Find where the given text appears and provide that cell's center as [x, y] coordinate. 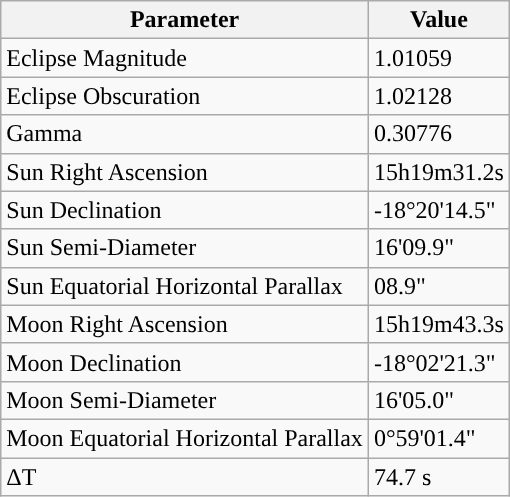
Eclipse Magnitude [185, 58]
Moon Right Ascension [185, 324]
Moon Declination [185, 362]
Sun Declination [185, 210]
0°59'01.4" [438, 438]
Sun Equatorial Horizontal Parallax [185, 286]
16'09.9" [438, 248]
1.02128 [438, 96]
ΔT [185, 477]
Parameter [185, 20]
15h19m31.2s [438, 172]
Sun Right Ascension [185, 172]
Gamma [185, 134]
1.01059 [438, 58]
-18°20'14.5" [438, 210]
Sun Semi-Diameter [185, 248]
-18°02'21.3" [438, 362]
16'05.0" [438, 400]
15h19m43.3s [438, 324]
74.7 s [438, 477]
0.30776 [438, 134]
Moon Semi-Diameter [185, 400]
Eclipse Obscuration [185, 96]
08.9" [438, 286]
Moon Equatorial Horizontal Parallax [185, 438]
Value [438, 20]
